Find where the given text appears and provide that cell's center as (x, y) coordinate. 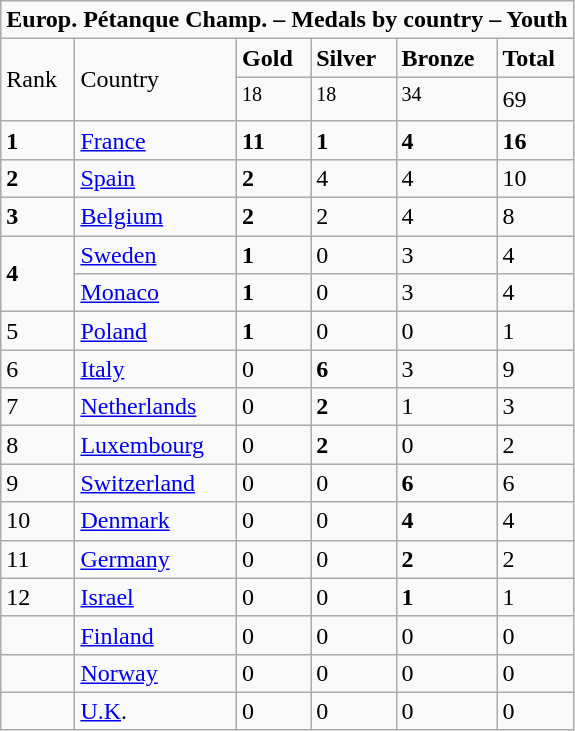
Finland (156, 635)
7 (38, 407)
Europ. Pétanque Champ. – Medals by country – Youth (287, 20)
Italy (156, 369)
34 (446, 100)
U.K. (156, 711)
Netherlands (156, 407)
Poland (156, 331)
Bronze (446, 58)
Spain (156, 178)
Belgium (156, 217)
16 (535, 140)
Country (156, 80)
Gold (274, 58)
Monaco (156, 293)
69 (535, 100)
Israel (156, 597)
Luxembourg (156, 445)
Sweden (156, 255)
Silver (354, 58)
Denmark (156, 521)
Rank (38, 80)
5 (38, 331)
Switzerland (156, 483)
Norway (156, 673)
Germany (156, 559)
12 (38, 597)
France (156, 140)
Total (535, 58)
